Find where the given text appears and provide that cell's center as (x, y) coordinate. 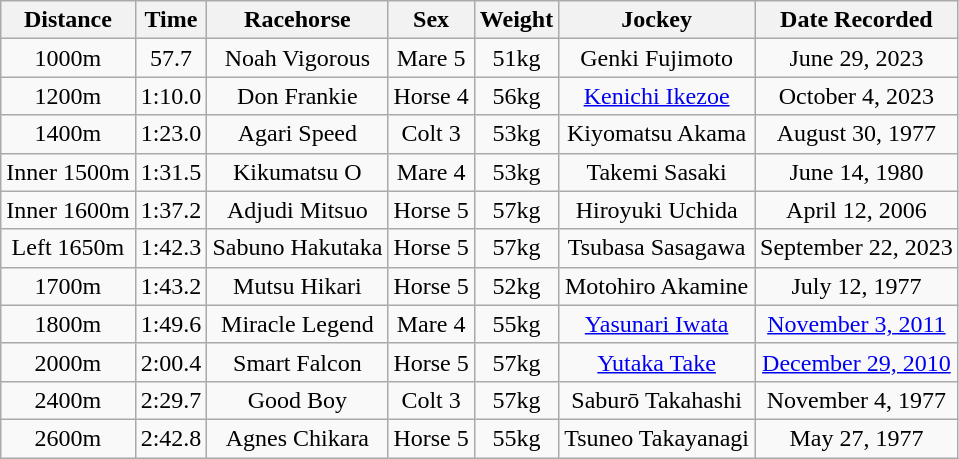
1200m (68, 96)
52kg (516, 286)
June 14, 1980 (857, 172)
Hiroyuki Uchida (657, 210)
Motohiro Akamine (657, 286)
1:37.2 (171, 210)
56kg (516, 96)
Distance (68, 20)
Weight (516, 20)
Genki Fujimoto (657, 58)
November 4, 1977 (857, 400)
1:43.2 (171, 286)
Saburō Takahashi (657, 400)
1:23.0 (171, 134)
December 29, 2010 (857, 362)
51kg (516, 58)
1:31.5 (171, 172)
2400m (68, 400)
1:49.6 (171, 324)
Sabuno Hakutaka (298, 248)
Adjudi Mitsuo (298, 210)
2600m (68, 438)
Time (171, 20)
Kenichi Ikezoe (657, 96)
Smart Falcon (298, 362)
June 29, 2023 (857, 58)
Inner 1500m (68, 172)
1700m (68, 286)
2000m (68, 362)
2:29.7 (171, 400)
Racehorse (298, 20)
1400m (68, 134)
Kikumatsu O (298, 172)
Agari Speed (298, 134)
Yasunari Iwata (657, 324)
July 12, 1977 (857, 286)
Jockey (657, 20)
September 22, 2023 (857, 248)
August 30, 1977 (857, 134)
1:10.0 (171, 96)
Left 1650m (68, 248)
Miracle Legend (298, 324)
2:00.4 (171, 362)
April 12, 2006 (857, 210)
1000m (68, 58)
October 4, 2023 (857, 96)
Tsubasa Sasagawa (657, 248)
Takemi Sasaki (657, 172)
57.7 (171, 58)
Good Boy (298, 400)
Inner 1600m (68, 210)
Yutaka Take (657, 362)
November 3, 2011 (857, 324)
May 27, 1977 (857, 438)
Horse 4 (431, 96)
2:42.8 (171, 438)
Date Recorded (857, 20)
Tsuneo Takayanagi (657, 438)
1:42.3 (171, 248)
Sex (431, 20)
Don Frankie (298, 96)
Mutsu Hikari (298, 286)
Kiyomatsu Akama (657, 134)
1800m (68, 324)
Mare 5 (431, 58)
Agnes Chikara (298, 438)
Noah Vigorous (298, 58)
